For the text-containing cell, return its midpoint in [X, Y] coordinate format. 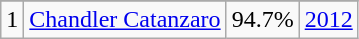
Chandler Catanzaro [125, 20]
2012 [328, 20]
94.7% [262, 20]
1 [12, 20]
